Provide the [x, y] coordinate of the cell's center where the given text is located.  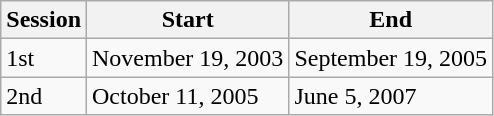
End [391, 20]
June 5, 2007 [391, 96]
1st [44, 58]
Start [188, 20]
September 19, 2005 [391, 58]
October 11, 2005 [188, 96]
Session [44, 20]
November 19, 2003 [188, 58]
2nd [44, 96]
